Find where the given text appears and provide that cell's center as (X, Y) coordinate. 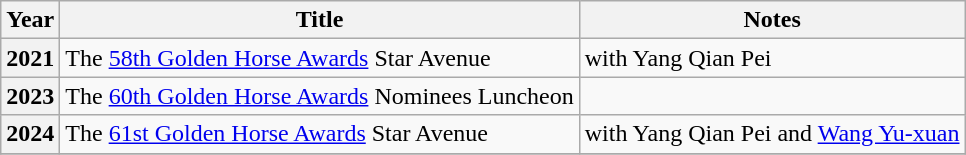
Year (30, 20)
The 60th Golden Horse Awards Nominees Luncheon (320, 96)
The 61st Golden Horse Awards Star Avenue (320, 134)
Notes (772, 20)
The 58th Golden Horse Awards Star Avenue (320, 58)
2024 (30, 134)
with Yang Qian Pei and Wang Yu-xuan (772, 134)
with Yang Qian Pei (772, 58)
Title (320, 20)
2021 (30, 58)
2023 (30, 96)
